Find where the given text appears and provide that cell's center as [X, Y] coordinate. 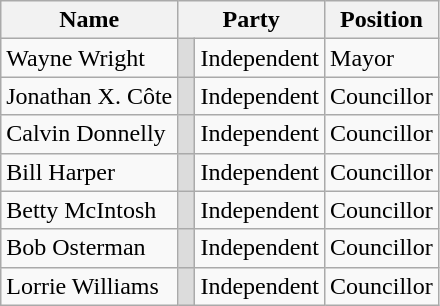
Mayor [382, 58]
Name [90, 20]
Betty McIntosh [90, 210]
Lorrie Williams [90, 286]
Bob Osterman [90, 248]
Position [382, 20]
Bill Harper [90, 172]
Party [252, 20]
Jonathan X. Côte [90, 96]
Wayne Wright [90, 58]
Calvin Donnelly [90, 134]
